Output the [X, Y] coordinate of the center of the cell containing the given text.  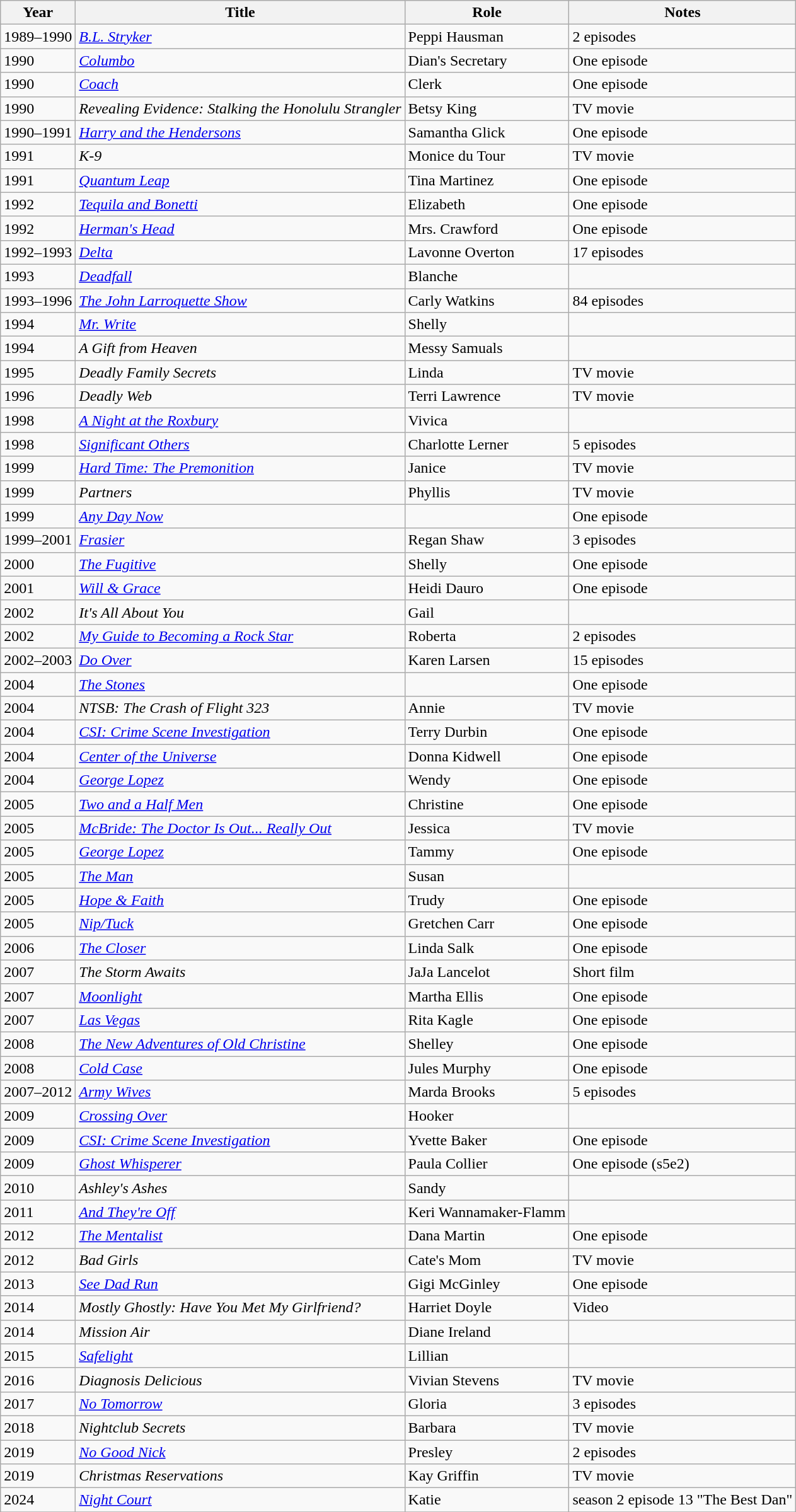
15 episodes [683, 660]
2007–2012 [38, 1092]
A Gift from Heaven [240, 349]
Mostly Ghostly: Have You Met My Girlfriend? [240, 1308]
Frasier [240, 540]
Notes [683, 13]
Jules Murphy [487, 1068]
Ghost Whisperer [240, 1164]
Regan Shaw [487, 540]
No Tomorrow [240, 1404]
The John Larroquette Show [240, 301]
Monice du Tour [487, 156]
Revealing Evidence: Stalking the Honolulu Strangler [240, 108]
Gail [487, 612]
Columbo [240, 61]
Hope & Faith [240, 900]
1995 [38, 372]
Donna Kidwell [487, 756]
Nip/Tuck [240, 924]
Short film [683, 972]
The Stones [240, 684]
Deadfall [240, 276]
A Night at the Roxbury [240, 420]
It's All About You [240, 612]
Sandy [487, 1188]
Linda [487, 372]
The New Adventures of Old Christine [240, 1044]
Heidi Dauro [487, 588]
2001 [38, 588]
Hooker [487, 1116]
Lillian [487, 1356]
Gloria [487, 1404]
Do Over [240, 660]
Tammy [487, 852]
1999–2001 [38, 540]
The Closer [240, 948]
Deadly Family Secrets [240, 372]
2006 [38, 948]
The Mentalist [240, 1236]
Yvette Baker [487, 1140]
Mrs. Crawford [487, 228]
Harry and the Hendersons [240, 132]
84 episodes [683, 301]
Marda Brooks [487, 1092]
Susan [487, 876]
Linda Salk [487, 948]
Karen Larsen [487, 660]
Quantum Leap [240, 180]
Trudy [487, 900]
Kay Griffin [487, 1476]
Keri Wannamaker-Flamm [487, 1212]
Christine [487, 804]
Betsy King [487, 108]
2015 [38, 1356]
Year [38, 13]
Clerk [487, 84]
Coach [240, 84]
Safelight [240, 1356]
Messy Samuals [487, 349]
Hard Time: The Premonition [240, 468]
Roberta [487, 636]
Title [240, 13]
1990–1991 [38, 132]
2002–2003 [38, 660]
Diagnosis Delicious [240, 1380]
2011 [38, 1212]
Charlotte Lerner [487, 444]
2018 [38, 1428]
Army Wives [240, 1092]
Janice [487, 468]
Mission Air [240, 1332]
See Dad Run [240, 1284]
Dian's Secretary [487, 61]
2024 [38, 1500]
Any Day Now [240, 516]
Wendy [487, 780]
Significant Others [240, 444]
Crossing Over [240, 1116]
Terry Durbin [487, 732]
Shelley [487, 1044]
B.L. Stryker [240, 37]
Ashley's Ashes [240, 1188]
Role [487, 13]
Elizabeth [487, 204]
Nightclub Secrets [240, 1428]
Peppi Hausman [487, 37]
Herman's Head [240, 228]
Tina Martinez [487, 180]
And They're Off [240, 1212]
2010 [38, 1188]
The Fugitive [240, 564]
The Man [240, 876]
My Guide to Becoming a Rock Star [240, 636]
McBride: The Doctor Is Out... Really Out [240, 828]
The Storm Awaits [240, 972]
Bad Girls [240, 1260]
Martha Ellis [487, 996]
1989–1990 [38, 37]
K-9 [240, 156]
Dana Martin [487, 1236]
1992–1993 [38, 252]
Phyllis [487, 492]
1993 [38, 276]
Annie [487, 708]
Tequila and Bonetti [240, 204]
1996 [38, 396]
Two and a Half Men [240, 804]
Rita Kagle [487, 1020]
17 episodes [683, 252]
Partners [240, 492]
Gretchen Carr [487, 924]
Blanche [487, 276]
Cold Case [240, 1068]
No Good Nick [240, 1451]
JaJa Lancelot [487, 972]
Will & Grace [240, 588]
Paula Collier [487, 1164]
Carly Watkins [487, 301]
Moonlight [240, 996]
Harriet Doyle [487, 1308]
Vivian Stevens [487, 1380]
2017 [38, 1404]
2000 [38, 564]
Presley [487, 1451]
Vivica [487, 420]
season 2 episode 13 "The Best Dan" [683, 1500]
Cate's Mom [487, 1260]
Samantha Glick [487, 132]
2013 [38, 1284]
2016 [38, 1380]
Lavonne Overton [487, 252]
Christmas Reservations [240, 1476]
Las Vegas [240, 1020]
One episode (s5e2) [683, 1164]
Night Court [240, 1500]
NTSB: The Crash of Flight 323 [240, 708]
Delta [240, 252]
Barbara [487, 1428]
Center of the Universe [240, 756]
Video [683, 1308]
Terri Lawrence [487, 396]
1993–1996 [38, 301]
Mr. Write [240, 325]
Gigi McGinley [487, 1284]
Jessica [487, 828]
Diane Ireland [487, 1332]
Katie [487, 1500]
Deadly Web [240, 396]
